Return (X, Y) of the center of cell containing provided text 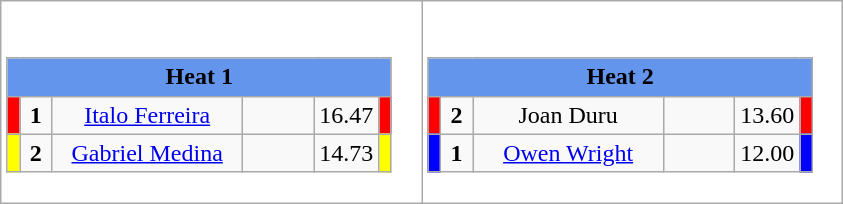
Owen Wright (568, 153)
Heat 2 2 Joan Duru 13.60 1 Owen Wright 12.00 (632, 102)
16.47 (346, 115)
Heat 1 1 Italo Ferreira 16.47 2 Gabriel Medina 14.73 (212, 102)
Heat 1 (199, 77)
Italo Ferreira (148, 115)
12.00 (768, 153)
Joan Duru (568, 115)
14.73 (346, 153)
Gabriel Medina (148, 153)
Heat 2 (620, 77)
13.60 (768, 115)
